From the cell containing the given text, extract its center point as (x, y) coordinate. 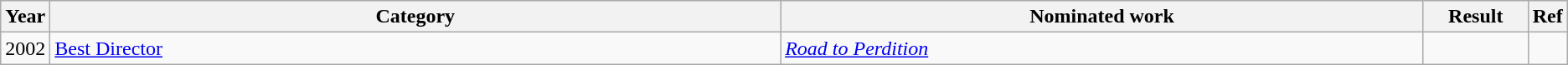
Ref (1548, 17)
Category (415, 17)
2002 (25, 48)
Nominated work (1102, 17)
Best Director (415, 48)
Road to Perdition (1102, 48)
Year (25, 17)
Result (1476, 17)
